Pinpoint the cell where the given text exists, returning its [X, Y] midpoint coordinate. 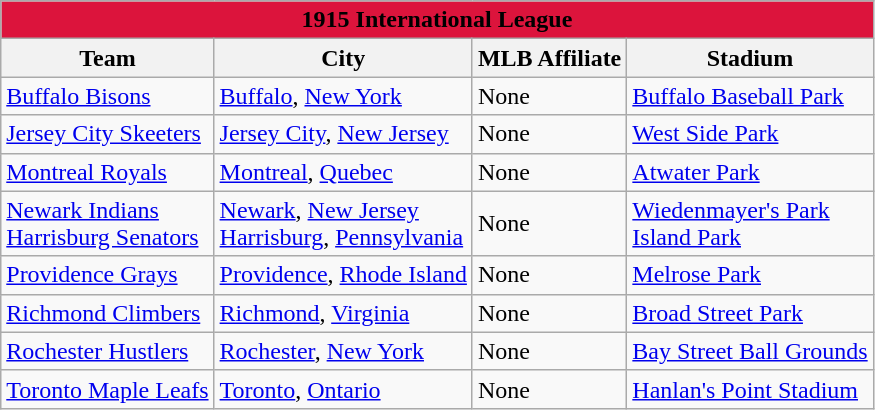
West Side Park [750, 134]
Rochester, New York [343, 351]
Newark Indians Harrisburg Senators [108, 224]
Montreal Royals [108, 172]
Richmond Climbers [108, 313]
Hanlan's Point Stadium [750, 389]
Team [108, 58]
Wiedenmayer's Park Island Park [750, 224]
Providence, Rhode Island [343, 275]
MLB Affiliate [549, 58]
Bay Street Ball Grounds [750, 351]
Stadium [750, 58]
Toronto, Ontario [343, 389]
Jersey City, New Jersey [343, 134]
Melrose Park [750, 275]
Atwater Park [750, 172]
Rochester Hustlers [108, 351]
Buffalo, New York [343, 96]
1915 International League [437, 20]
Jersey City Skeeters [108, 134]
Broad Street Park [750, 313]
City [343, 58]
Toronto Maple Leafs [108, 389]
Buffalo Baseball Park [750, 96]
Newark, New Jersey Harrisburg, Pennsylvania [343, 224]
Richmond, Virginia [343, 313]
Montreal, Quebec [343, 172]
Providence Grays [108, 275]
Buffalo Bisons [108, 96]
